Scan for the cell matching the given text and deliver its (X, Y) coordinate at center. 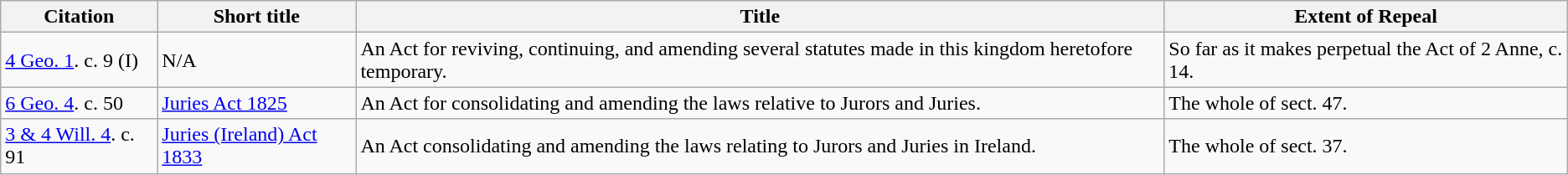
Title (761, 17)
Extent of Repeal (1365, 17)
N/A (256, 60)
The whole of sect. 47. (1365, 103)
Juries (Ireland) Act 1833 (256, 146)
6 Geo. 4. c. 50 (79, 103)
So far as it makes perpetual the Act of 2 Anne, c. 14. (1365, 60)
Citation (79, 17)
An Act for reviving, continuing, and amending several statutes made in this kingdom heretofore temporary. (761, 60)
4 Geo. 1. c. 9 (I) (79, 60)
An Act consolidating and amending the laws relating to Jurors and Juries in Ireland. (761, 146)
Juries Act 1825 (256, 103)
Short title (256, 17)
An Act for consolidating and amending the laws relative to Jurors and Juries. (761, 103)
The whole of sect. 37. (1365, 146)
3 & 4 Will. 4. c. 91 (79, 146)
